Provide the (X, Y) coordinate of the cell's center where the given text is located.  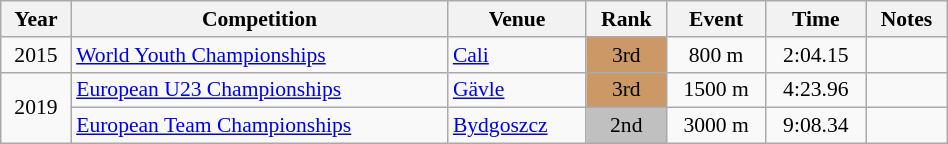
Bydgoszcz (517, 126)
Time (816, 19)
Notes (907, 19)
Gävle (517, 90)
European U23 Championships (260, 90)
2019 (36, 108)
9:08.34 (816, 126)
3000 m (716, 126)
2nd (626, 126)
1500 m (716, 90)
4:23.96 (816, 90)
Year (36, 19)
2:04.15 (816, 55)
Cali (517, 55)
World Youth Championships (260, 55)
Event (716, 19)
800 m (716, 55)
Competition (260, 19)
2015 (36, 55)
Venue (517, 19)
European Team Championships (260, 126)
Rank (626, 19)
